Pinpoint the cell where the given text exists, returning its [X, Y] midpoint coordinate. 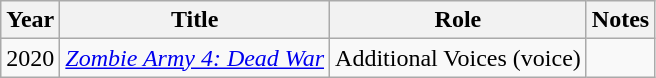
Notes [620, 20]
Role [458, 20]
Additional Voices (voice) [458, 58]
Year [30, 20]
Zombie Army 4: Dead War [195, 58]
Title [195, 20]
2020 [30, 58]
